Provide the (X, Y) coordinate of the cell's center where the given text is located.  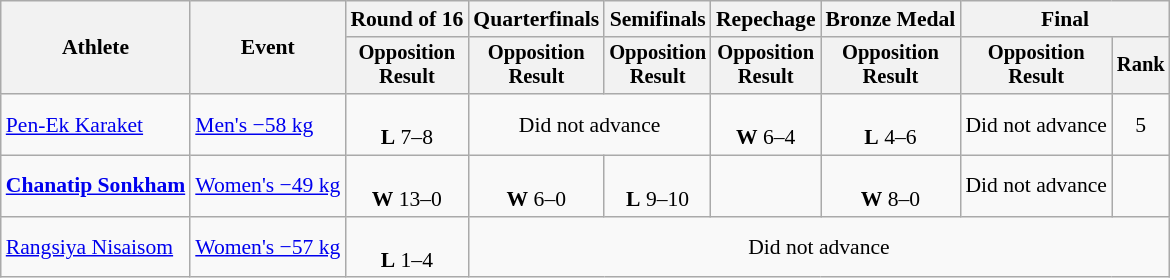
Women's −49 kg (268, 186)
Rangsiya Nisaisom (96, 248)
Pen-Ek Karaket (96, 124)
Rank (1141, 66)
Chanatip Sonkham (96, 186)
Athlete (96, 48)
L 4–6 (891, 124)
Women's −57 kg (268, 248)
Round of 16 (406, 19)
W 6–0 (536, 186)
Quarterfinals (536, 19)
L 1–4 (406, 248)
Final (1064, 19)
Repechage (766, 19)
Semifinals (658, 19)
Event (268, 48)
W 8–0 (891, 186)
Men's −58 kg (268, 124)
W 6–4 (766, 124)
L 9–10 (658, 186)
W 13–0 (406, 186)
Bronze Medal (891, 19)
5 (1141, 124)
L 7–8 (406, 124)
